Extract the [X, Y] coordinate from the center of the cell holding the provided text.  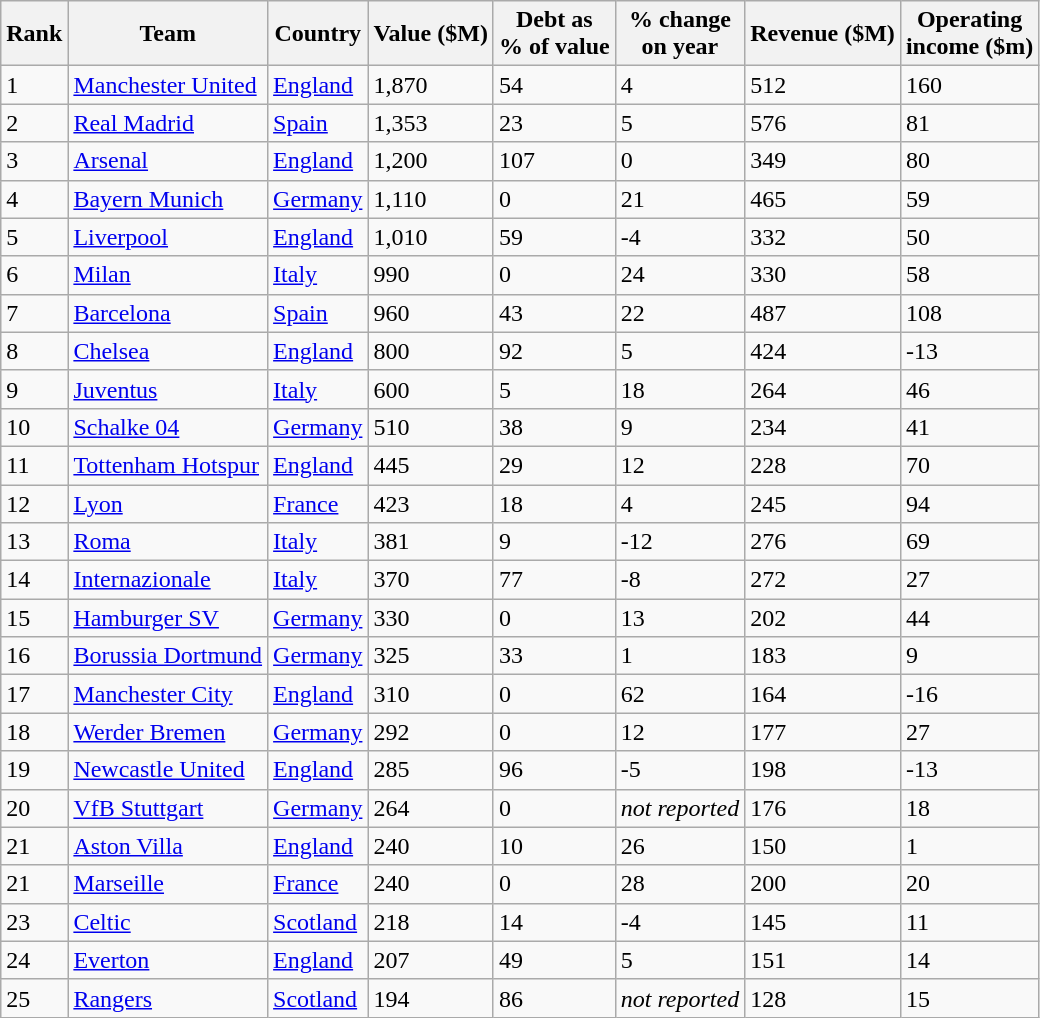
285 [431, 770]
94 [969, 503]
92 [554, 351]
81 [969, 123]
17 [34, 694]
194 [431, 998]
164 [823, 694]
Operatingincome ($m) [969, 34]
Country [318, 34]
1,110 [431, 199]
228 [823, 465]
16 [34, 656]
80 [969, 161]
2 [34, 123]
22 [680, 313]
349 [823, 161]
Real Madrid [168, 123]
33 [554, 656]
19 [34, 770]
Schalke 04 [168, 427]
Roma [168, 542]
-16 [969, 694]
43 [554, 313]
1,870 [431, 85]
69 [969, 542]
1,353 [431, 123]
-5 [680, 770]
Debt as% of value [554, 34]
512 [823, 85]
177 [823, 732]
800 [431, 351]
600 [431, 389]
6 [34, 275]
Newcastle United [168, 770]
-8 [680, 580]
Chelsea [168, 351]
Barcelona [168, 313]
218 [431, 922]
Team [168, 34]
276 [823, 542]
234 [823, 427]
960 [431, 313]
Manchester City [168, 694]
Lyon [168, 503]
202 [823, 618]
1,200 [431, 161]
Rank [34, 34]
Liverpool [168, 237]
150 [823, 846]
510 [431, 427]
-12 [680, 542]
310 [431, 694]
107 [554, 161]
245 [823, 503]
Hamburger SV [168, 618]
26 [680, 846]
62 [680, 694]
Revenue ($M) [823, 34]
292 [431, 732]
198 [823, 770]
41 [969, 427]
Borussia Dortmund [168, 656]
86 [554, 998]
Milan [168, 275]
Everton [168, 960]
Value ($M) [431, 34]
465 [823, 199]
Juventus [168, 389]
332 [823, 237]
96 [554, 770]
Werder Bremen [168, 732]
Rangers [168, 998]
38 [554, 427]
Aston Villa [168, 846]
3 [34, 161]
46 [969, 389]
1,010 [431, 237]
58 [969, 275]
25 [34, 998]
8 [34, 351]
487 [823, 313]
151 [823, 960]
990 [431, 275]
445 [431, 465]
108 [969, 313]
54 [554, 85]
7 [34, 313]
272 [823, 580]
77 [554, 580]
Tottenham Hotspur [168, 465]
183 [823, 656]
Arsenal [168, 161]
128 [823, 998]
Manchester United [168, 85]
370 [431, 580]
576 [823, 123]
145 [823, 922]
44 [969, 618]
424 [823, 351]
325 [431, 656]
Internazionale [168, 580]
70 [969, 465]
49 [554, 960]
% changeon year [680, 34]
176 [823, 808]
Celtic [168, 922]
50 [969, 237]
28 [680, 884]
381 [431, 542]
160 [969, 85]
423 [431, 503]
VfB Stuttgart [168, 808]
200 [823, 884]
Bayern Munich [168, 199]
29 [554, 465]
Marseille [168, 884]
207 [431, 960]
